Capture the cell that displays the provided text and extract its [x, y] central coordinate. 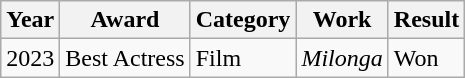
Result [426, 20]
Year [30, 20]
Work [342, 20]
Film [243, 58]
Best Actress [125, 58]
Category [243, 20]
Award [125, 20]
Milonga [342, 58]
Won [426, 58]
2023 [30, 58]
